Find where the given text appears and provide that cell's center as [X, Y] coordinate. 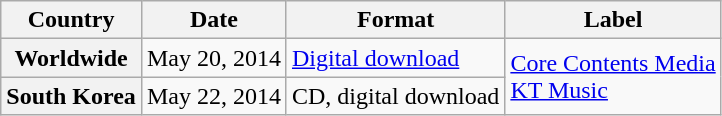
Format [395, 20]
CD, digital download [395, 96]
Date [214, 20]
Label [613, 20]
May 22, 2014 [214, 96]
Country [72, 20]
May 20, 2014 [214, 58]
Core Contents MediaKT Music [613, 77]
South Korea [72, 96]
Worldwide [72, 58]
Digital download [395, 58]
